Scan for the cell matching the given text and deliver its (X, Y) coordinate at center. 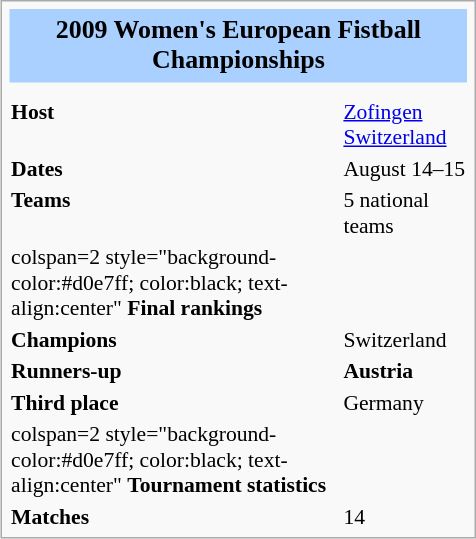
Switzerland (404, 339)
14 (404, 516)
Champions (174, 339)
August 14–15 (404, 168)
Austria (404, 370)
5 national teams (404, 212)
Runners-up (174, 370)
Dates (174, 168)
colspan=2 style="background-color:#d0e7ff; color:black; text-align:center" Final rankings (174, 282)
Matches (174, 516)
Third place (174, 402)
2009 Women's European Fistball Championships (239, 46)
Teams (174, 212)
Germany (404, 402)
Zofingen Switzerland (404, 124)
Host (174, 124)
colspan=2 style="background-color:#d0e7ff; color:black; text-align:center" Tournament statistics (174, 459)
